Return [x, y] of the center of cell containing provided text 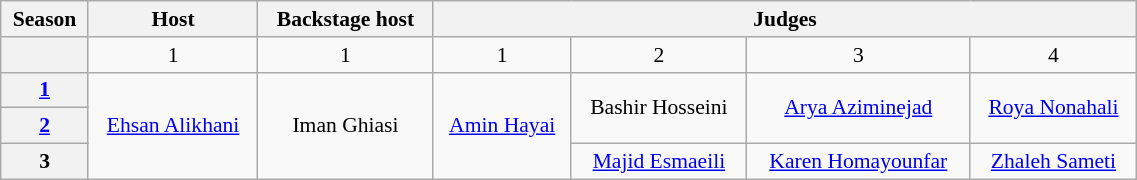
Season [45, 19]
Iman Ghiasi [346, 126]
Amin Hayai [502, 126]
Backstage host [346, 19]
Ehsan Alikhani [173, 126]
Karen Homayounfar [859, 162]
Bashir Hosseini [658, 108]
Majid Esmaeili [658, 162]
Host [173, 19]
Arya Aziminejad [859, 108]
4 [1054, 55]
Zhaleh Sameti [1054, 162]
Judges [785, 19]
Roya Nonahali [1054, 108]
